Output the [x, y] coordinate of the center of the cell containing the given text.  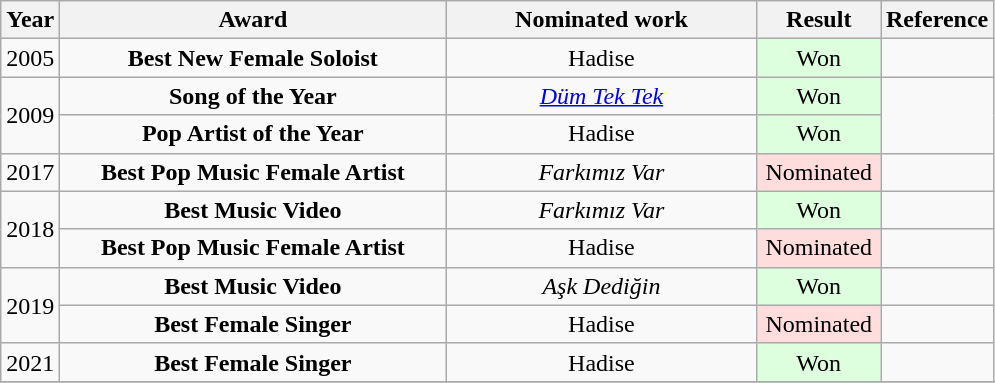
2017 [30, 172]
Pop Artist of the Year [253, 134]
2005 [30, 58]
2009 [30, 115]
Song of the Year [253, 96]
2021 [30, 362]
2019 [30, 305]
Düm Tek Tek [602, 96]
Nominated work [602, 20]
Year [30, 20]
Reference [936, 20]
Aşk Dediğin [602, 286]
2018 [30, 229]
Award [253, 20]
Result [819, 20]
Best New Female Soloist [253, 58]
